Provide the [x, y] coordinate of the cell's center where the given text is located.  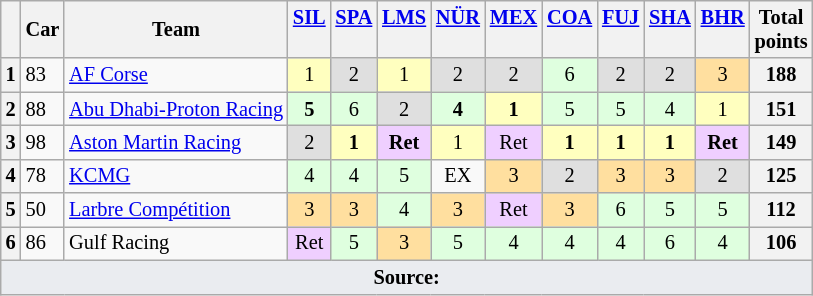
Aston Martin Racing [176, 142]
Abu Dhabi-Proton Racing [176, 109]
106 [782, 243]
86 [43, 243]
KCMG [176, 176]
BHR [723, 29]
78 [43, 176]
88 [43, 109]
COA [570, 29]
SIL [310, 29]
83 [43, 75]
151 [782, 109]
149 [782, 142]
98 [43, 142]
SPA [354, 29]
112 [782, 210]
50 [43, 210]
FUJ [620, 29]
LMS [404, 29]
Larbre Compétition [176, 210]
NÜR [458, 29]
Car [43, 29]
188 [782, 75]
Gulf Racing [176, 243]
EX [458, 176]
MEX [514, 29]
SHA [670, 29]
125 [782, 176]
AF Corse [176, 75]
Team [176, 29]
Totalpoints [782, 29]
Source: [407, 277]
